Capture the cell that displays the provided text and extract its (X, Y) central coordinate. 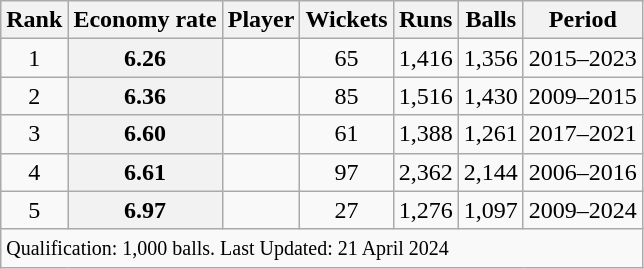
Runs (426, 20)
6.36 (145, 96)
1,430 (490, 96)
6.26 (145, 58)
2,144 (490, 172)
97 (346, 172)
1,416 (426, 58)
1,388 (426, 134)
6.60 (145, 134)
Qualification: 1,000 balls. Last Updated: 21 April 2024 (322, 248)
1,276 (426, 210)
Balls (490, 20)
27 (346, 210)
4 (34, 172)
2015–2023 (582, 58)
61 (346, 134)
2009–2024 (582, 210)
1,097 (490, 210)
3 (34, 134)
65 (346, 58)
5 (34, 210)
Period (582, 20)
1 (34, 58)
2,362 (426, 172)
6.61 (145, 172)
2017–2021 (582, 134)
1,516 (426, 96)
Economy rate (145, 20)
6.97 (145, 210)
1,261 (490, 134)
Wickets (346, 20)
85 (346, 96)
Player (261, 20)
2009–2015 (582, 96)
2006–2016 (582, 172)
2 (34, 96)
1,356 (490, 58)
Rank (34, 20)
